From the cell containing the given text, extract its center point as (x, y) coordinate. 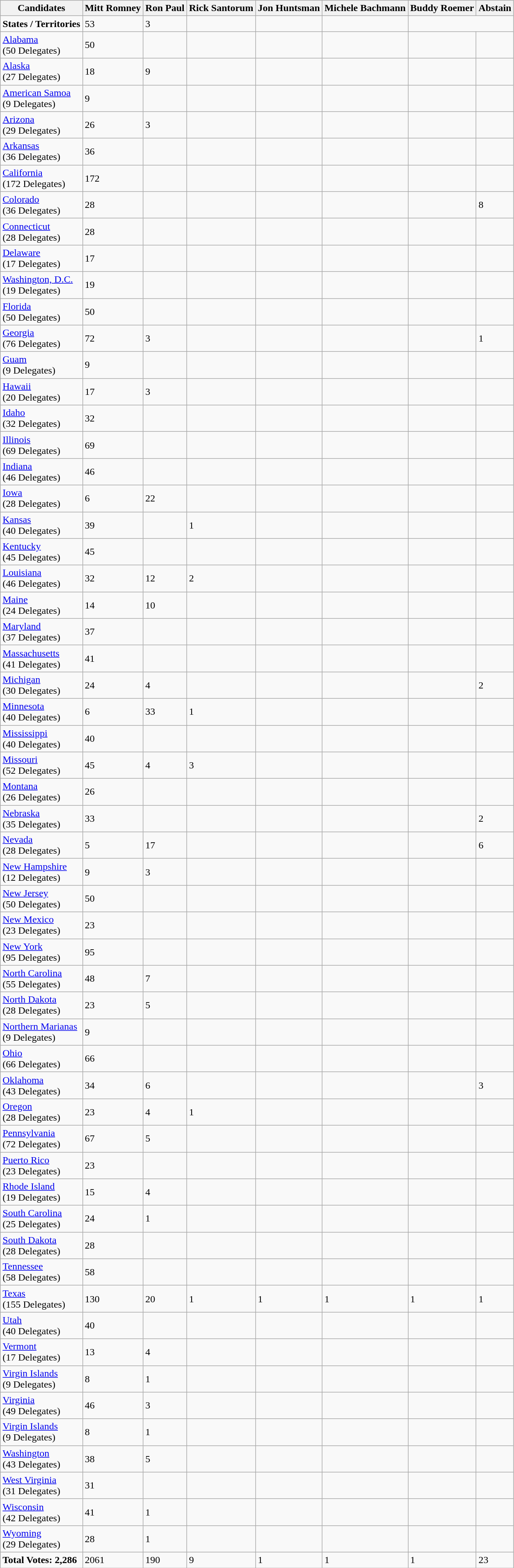
Delaware(17 Delegates) (41, 258)
New Mexico(23 Delegates) (41, 925)
Washington(43 Delegates) (41, 1459)
Ron Paul (165, 8)
West Virginia(31 Delegates) (41, 1485)
Florida(50 Delegates) (41, 312)
Alaska(27 Delegates) (41, 71)
Washington, D.C.(19 Delegates) (41, 285)
19 (113, 285)
Buddy Roemer (442, 8)
California(172 Delegates) (41, 178)
Michigan(30 Delegates) (41, 685)
Montana(26 Delegates) (41, 792)
66 (113, 1059)
20 (165, 1299)
34 (113, 1085)
Nevada(28 Delegates) (41, 846)
Maine(24 Delegates) (41, 605)
2061 (113, 1560)
190 (165, 1560)
10 (165, 605)
Mississippi(40 Delegates) (41, 738)
13 (113, 1352)
New York(95 Delegates) (41, 952)
22 (165, 499)
Arizona(29 Delegates) (41, 125)
Wyoming(29 Delegates) (41, 1538)
American Samoa(9 Delegates) (41, 98)
Colorado(36 Delegates) (41, 205)
72 (113, 339)
Louisiana(46 Delegates) (41, 578)
Northern Marianas(9 Delegates) (41, 1032)
37 (113, 631)
130 (113, 1299)
States / Territories (41, 24)
48 (113, 978)
South Carolina(25 Delegates) (41, 1219)
Oklahoma(43 Delegates) (41, 1085)
Massachusetts(41 Delegates) (41, 659)
14 (113, 605)
38 (113, 1459)
Vermont(17 Delegates) (41, 1352)
Rhode Island(19 Delegates) (41, 1192)
Mitt Romney (113, 8)
53 (113, 24)
Jon Huntsman (289, 8)
18 (113, 71)
Nebraska(35 Delegates) (41, 818)
58 (113, 1272)
Connecticut(28 Delegates) (41, 231)
Maryland(37 Delegates) (41, 631)
Abstain (495, 8)
Michele Bachmann (365, 8)
Hawaii(20 Delegates) (41, 392)
Texas(155 Delegates) (41, 1299)
69 (113, 445)
Georgia(76 Delegates) (41, 339)
7 (165, 978)
North Dakota(28 Delegates) (41, 1005)
172 (113, 178)
67 (113, 1138)
Wisconsin(42 Delegates) (41, 1512)
15 (113, 1192)
Candidates (41, 8)
South Dakota(28 Delegates) (41, 1246)
Rick Santorum (221, 8)
Total Votes: 2,286 (41, 1560)
Utah(40 Delegates) (41, 1325)
Tennessee(58 Delegates) (41, 1272)
Illinois(69 Delegates) (41, 445)
Puerto Rico(23 Delegates) (41, 1165)
12 (165, 578)
Virginia(49 Delegates) (41, 1406)
New Hampshire(12 Delegates) (41, 872)
95 (113, 952)
Oregon(28 Delegates) (41, 1112)
Kansas(40 Delegates) (41, 525)
Iowa(28 Delegates) (41, 499)
31 (113, 1485)
Guam(9 Delegates) (41, 365)
Alabama(50 Delegates) (41, 45)
Missouri(52 Delegates) (41, 765)
36 (113, 152)
New Jersey(50 Delegates) (41, 899)
Pennsylvania(72 Delegates) (41, 1138)
North Carolina(55 Delegates) (41, 978)
Idaho(32 Delegates) (41, 418)
Arkansas(36 Delegates) (41, 152)
39 (113, 525)
Ohio(66 Delegates) (41, 1059)
Kentucky(45 Delegates) (41, 552)
Minnesota(40 Delegates) (41, 712)
Indiana(46 Delegates) (41, 472)
